Find where the given text appears and provide that cell's center as (x, y) coordinate. 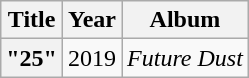
Title (32, 20)
"25" (32, 58)
Year (92, 20)
Album (186, 20)
Future Dust (186, 58)
2019 (92, 58)
